Extract the [x, y] coordinate from the center of the cell holding the provided text.  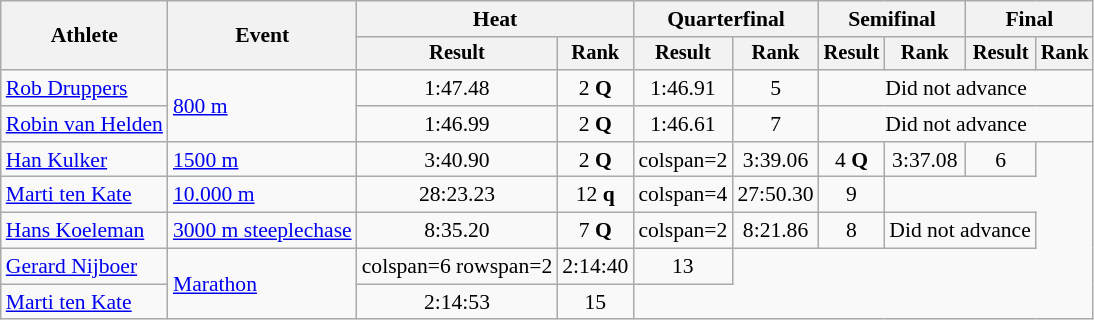
7 Q [595, 231]
28:23.23 [458, 195]
8:21.86 [775, 231]
Han Kulker [84, 160]
Hans Koeleman [84, 231]
15 [595, 302]
27:50.30 [775, 195]
Quarterfinal [726, 19]
Rob Druppers [84, 88]
8 [852, 231]
Event [262, 36]
7 [775, 124]
Gerard Nijboer [84, 267]
13 [682, 267]
5 [775, 88]
Heat [496, 19]
800 m [262, 106]
1:46.61 [682, 124]
2:14:40 [595, 267]
2:14:53 [458, 302]
colspan=4 [682, 195]
Marathon [262, 284]
4 Q [852, 160]
3:39.06 [775, 160]
Semifinal [892, 19]
Robin van Helden [84, 124]
10.000 m [262, 195]
1:46.91 [682, 88]
12 q [595, 195]
8:35.20 [458, 231]
9 [852, 195]
6 [1000, 160]
Athlete [84, 36]
3000 m steeplechase [262, 231]
3:37.08 [924, 160]
1:46.99 [458, 124]
3:40.90 [458, 160]
1:47.48 [458, 88]
1500 m [262, 160]
Final [1029, 19]
colspan=6 rowspan=2 [458, 267]
